Provide the [X, Y] coordinate of the cell's center where the given text is located.  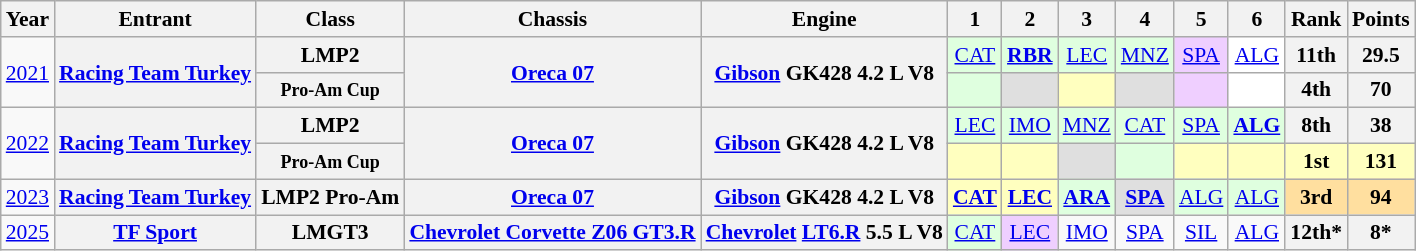
SIL [1201, 233]
Year [28, 19]
Rank [1316, 19]
LMP2 Pro-Am [330, 197]
70 [1381, 90]
2025 [28, 233]
131 [1381, 162]
ARA [1087, 197]
Engine [824, 19]
LMGT3 [330, 233]
2 [1030, 19]
3 [1087, 19]
Class [330, 19]
29.5 [1381, 55]
1 [975, 19]
Chevrolet Corvette Z06 GT3.R [552, 233]
2022 [28, 144]
1st [1316, 162]
Points [1381, 19]
Chevrolet LT6.R 5.5 L V8 [824, 233]
6 [1256, 19]
Entrant [155, 19]
RBR [1030, 55]
5 [1201, 19]
8* [1381, 233]
4th [1316, 90]
94 [1381, 197]
Chassis [552, 19]
2023 [28, 197]
4 [1145, 19]
12th* [1316, 233]
3rd [1316, 197]
38 [1381, 126]
8th [1316, 126]
2021 [28, 72]
11th [1316, 55]
TF Sport [155, 233]
